Extract the [X, Y] coordinate from the center of the cell holding the provided text.  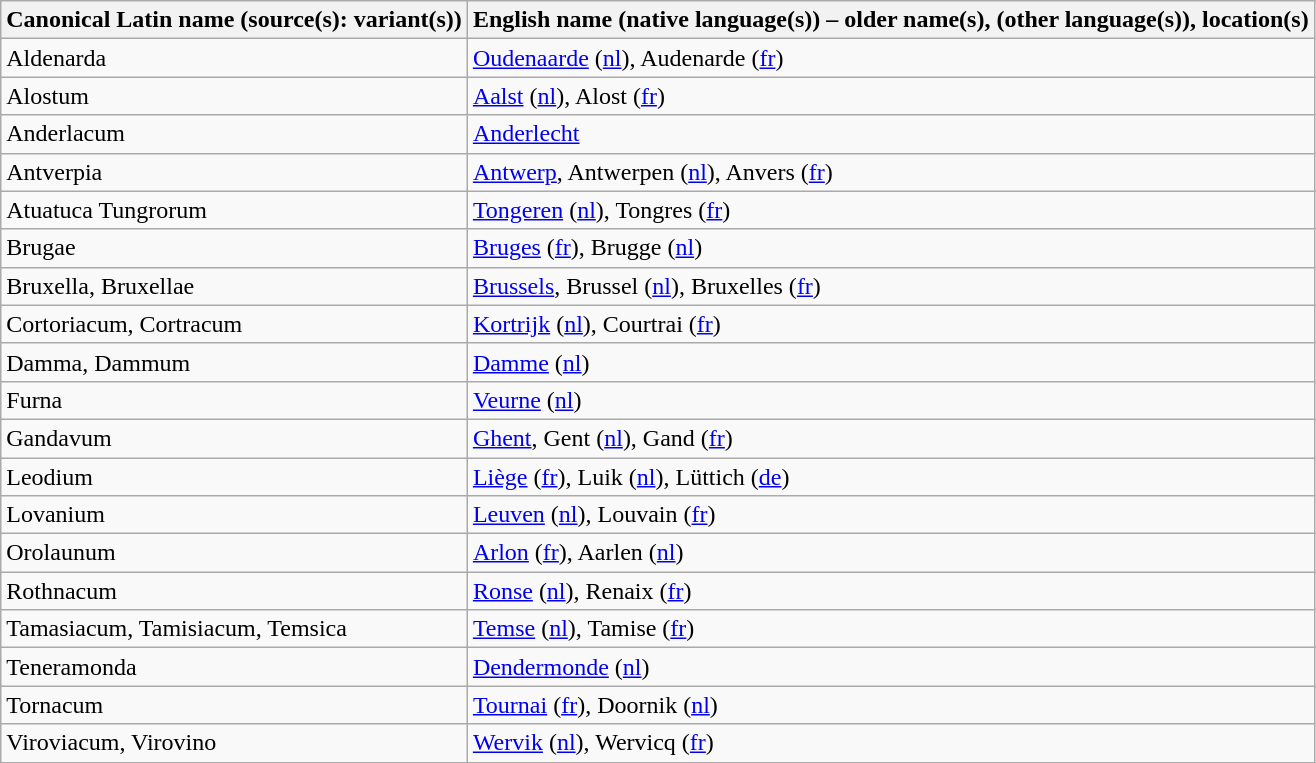
Damma, Dammum [234, 362]
Anderlecht [890, 134]
Tornacum [234, 705]
Gandavum [234, 438]
Atuatuca Tungrorum [234, 210]
Arlon (fr), Aarlen (nl) [890, 553]
Tamasiacum, Tamisiacum, Temsica [234, 629]
Alostum [234, 96]
Aalst (nl), Alost (fr) [890, 96]
Lovanium [234, 515]
Orolaunum [234, 553]
Bruges (fr), Brugge (nl) [890, 248]
Tongeren (nl), Tongres (fr) [890, 210]
Antwerp, Antwerpen (nl), Anvers (fr) [890, 172]
Ronse (nl), Renaix (fr) [890, 591]
Bruxella, Bruxellae [234, 286]
Brussels, Brussel (nl), Bruxelles (fr) [890, 286]
Brugae [234, 248]
English name (native language(s)) – older name(s), (other language(s)), location(s) [890, 20]
Canonical Latin name (source(s): variant(s)) [234, 20]
Ghent, Gent (nl), Gand (fr) [890, 438]
Cortoriacum, Cortracum [234, 324]
Dendermonde (nl) [890, 667]
Damme (nl) [890, 362]
Leodium [234, 477]
Tournai (fr), Doornik (nl) [890, 705]
Viroviacum, Virovino [234, 743]
Aldenarda [234, 58]
Liège (fr), Luik (nl), Lüttich (de) [890, 477]
Antverpia [234, 172]
Anderlacum [234, 134]
Kortrijk (nl), Courtrai (fr) [890, 324]
Rothnacum [234, 591]
Oudenaarde (nl), Audenarde (fr) [890, 58]
Teneramonda [234, 667]
Temse (nl), Tamise (fr) [890, 629]
Leuven (nl), Louvain (fr) [890, 515]
Wervik (nl), Wervicq (fr) [890, 743]
Veurne (nl) [890, 400]
Furna [234, 400]
